Identify which cell holds the provided text, then report its [X, Y] central coordinate. 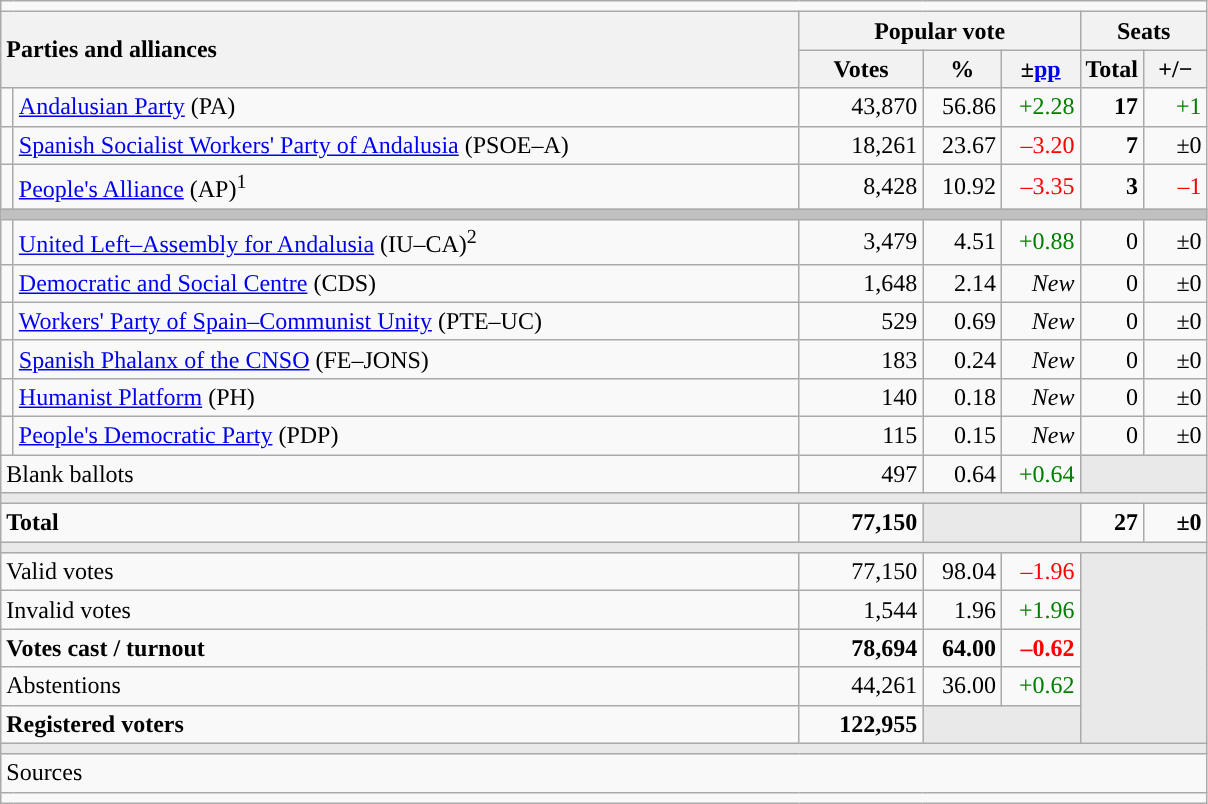
–3.20 [1040, 145]
Valid votes [400, 572]
+1 [1176, 107]
Blank ballots [400, 474]
36.00 [962, 686]
44,261 [861, 686]
Sources [604, 773]
Parties and alliances [400, 50]
Registered voters [400, 724]
+1.96 [1040, 610]
Humanist Platform (PH) [406, 397]
1,648 [861, 283]
497 [861, 474]
2.14 [962, 283]
0.15 [962, 435]
+2.28 [1040, 107]
Andalusian Party (PA) [406, 107]
Democratic and Social Centre (CDS) [406, 283]
98.04 [962, 572]
Abstentions [400, 686]
People's Alliance (AP)1 [406, 186]
% [962, 69]
Invalid votes [400, 610]
–0.62 [1040, 648]
64.00 [962, 648]
+/− [1176, 69]
0.24 [962, 359]
+0.64 [1040, 474]
122,955 [861, 724]
4.51 [962, 242]
7 [1112, 145]
8,428 [861, 186]
18,261 [861, 145]
10.92 [962, 186]
43,870 [861, 107]
Votes cast / turnout [400, 648]
–1 [1176, 186]
1,544 [861, 610]
183 [861, 359]
Spanish Socialist Workers' Party of Andalusia (PSOE–A) [406, 145]
–3.35 [1040, 186]
140 [861, 397]
Votes [861, 69]
3,479 [861, 242]
78,694 [861, 648]
People's Democratic Party (PDP) [406, 435]
3 [1112, 186]
0.69 [962, 321]
23.67 [962, 145]
529 [861, 321]
±pp [1040, 69]
17 [1112, 107]
–1.96 [1040, 572]
Spanish Phalanx of the CNSO (FE–JONS) [406, 359]
Popular vote [940, 31]
Workers' Party of Spain–Communist Unity (PTE–UC) [406, 321]
United Left–Assembly for Andalusia (IU–CA)2 [406, 242]
27 [1112, 523]
+0.88 [1040, 242]
0.18 [962, 397]
0.64 [962, 474]
115 [861, 435]
Seats [1144, 31]
56.86 [962, 107]
+0.62 [1040, 686]
1.96 [962, 610]
